Scan for the cell matching the given text and deliver its (X, Y) coordinate at center. 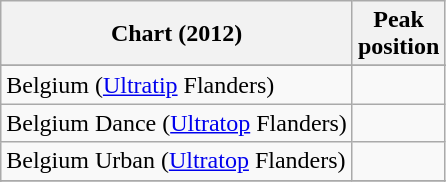
Chart (2012) (177, 34)
Belgium (Ultratip Flanders) (177, 85)
Belgium Urban (Ultratop Flanders) (177, 161)
Peakposition (398, 34)
Belgium Dance (Ultratop Flanders) (177, 123)
